Scan for the cell matching the given text and deliver its (X, Y) coordinate at center. 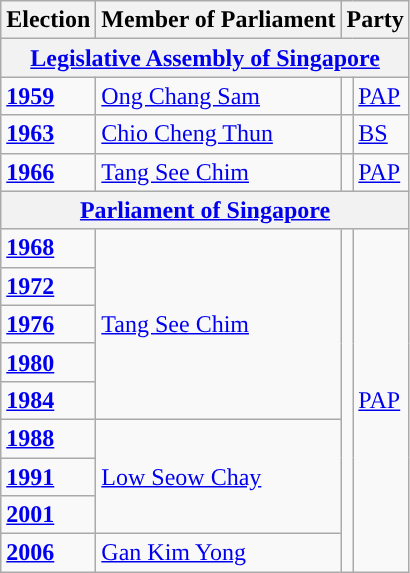
1959 (48, 96)
Gan Kim Yong (218, 553)
BS (382, 134)
Chio Cheng Thun (218, 134)
Ong Chang Sam (218, 96)
1991 (48, 477)
Low Seow Chay (218, 476)
1980 (48, 362)
2006 (48, 553)
1988 (48, 438)
Member of Parliament (218, 20)
Party (375, 20)
1968 (48, 248)
1963 (48, 134)
Legislative Assembly of Singapore (206, 58)
1972 (48, 286)
Parliament of Singapore (206, 210)
1976 (48, 324)
Election (48, 20)
2001 (48, 515)
1984 (48, 400)
1966 (48, 172)
